Detect which cell encompasses the target text, then output its (X, Y) center coordinate. 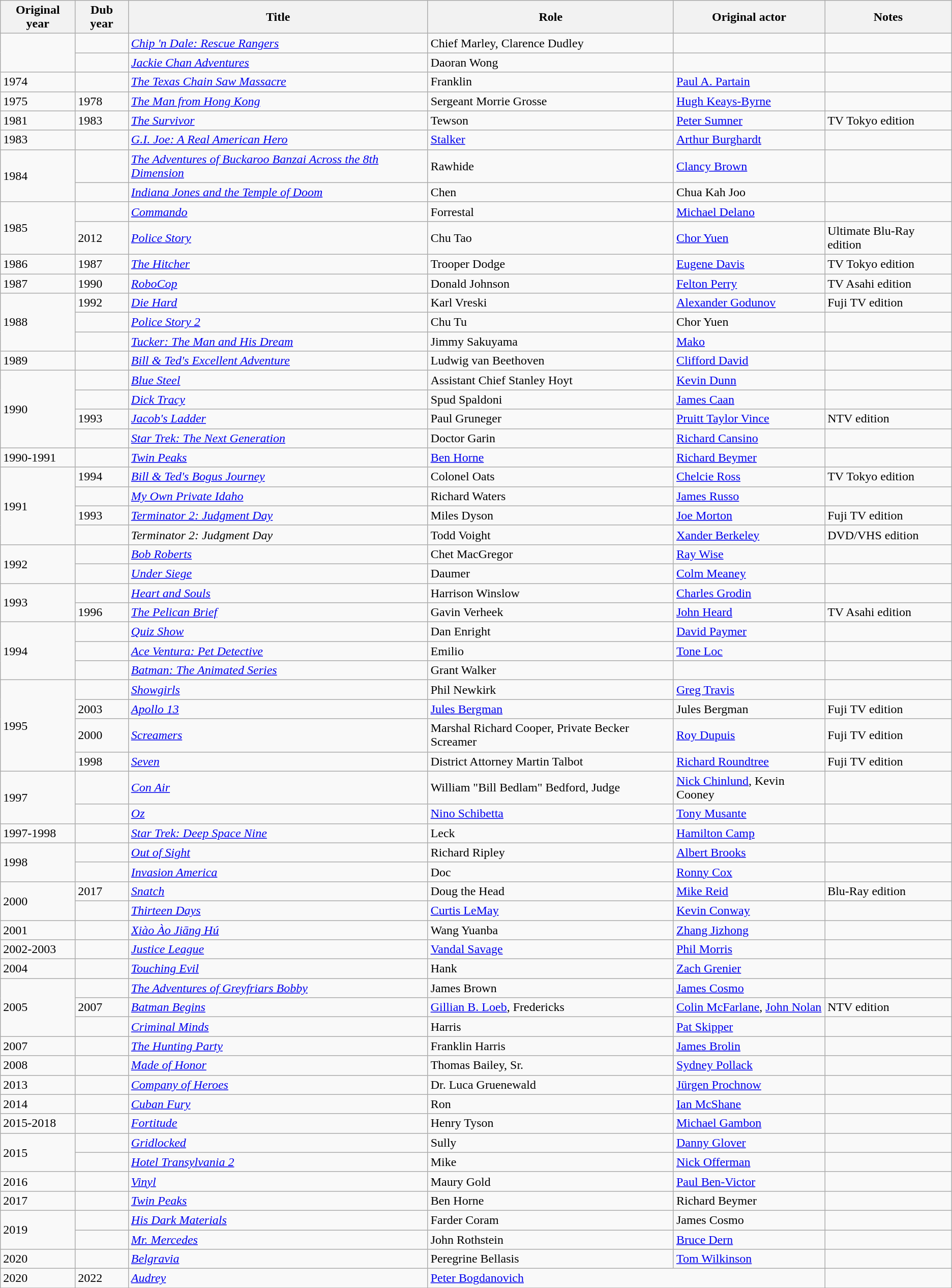
Chelcie Ross (749, 477)
DVD/VHS edition (888, 535)
The Pelican Brief (278, 612)
Harrison Winslow (550, 593)
2015 (38, 1152)
Doug the Head (550, 891)
James Brown (550, 988)
Nick Offerman (749, 1162)
Roy Dupuis (749, 735)
Karl Vreski (550, 303)
Xander Berkeley (749, 535)
Clifford David (749, 361)
Fortitude (278, 1123)
2004 (38, 969)
Michael Gambon (749, 1123)
Hugh Keays-Byrne (749, 101)
Felton Perry (749, 283)
Richard Waters (550, 496)
David Paymer (749, 632)
The Man from Hong Kong (278, 101)
Screamers (278, 735)
Greg Travis (749, 690)
1985 (38, 228)
Paul Ben-Victor (749, 1181)
Invasion America (278, 872)
The Adventures of Buckaroo Banzai Across the 8th Dimension (278, 166)
Mike Reid (749, 891)
The Hunting Party (278, 1046)
The Hitcher (278, 264)
2013 (38, 1085)
John Heard (749, 612)
1975 (38, 101)
Colin McFarlane, John Nolan (749, 1007)
1991 (38, 506)
Bruce Dern (749, 1240)
Mako (749, 342)
Dick Tracy (278, 400)
Paul Gruneger (550, 419)
James Brolin (749, 1046)
1996 (102, 612)
Paul A. Partain (749, 82)
2002-2003 (38, 949)
G.I. Joe: A Real American Hero (278, 140)
Curtis LeMay (550, 910)
Snatch (278, 891)
Con Air (278, 788)
Ronny Cox (749, 872)
Nino Schibetta (550, 814)
Chief Marley, Clarence Dudley (550, 43)
1990-1991 (38, 457)
Vandal Savage (550, 949)
Dan Enright (550, 632)
Michael Delano (749, 211)
Ultimate Blu-Ray edition (888, 238)
Forrestal (550, 211)
Phil Newkirk (550, 690)
2003 (102, 709)
Oz (278, 814)
Chu Tu (550, 322)
Sergeant Morrie Grosse (550, 101)
Batman: The Animated Series (278, 670)
Tucker: The Man and His Dream (278, 342)
Company of Heroes (278, 1085)
Clancy Brown (749, 166)
Jimmy Sakuyama (550, 342)
Original actor (749, 17)
1995 (38, 726)
Chet MacGregor (550, 554)
2014 (38, 1104)
Touching Evil (278, 969)
2016 (38, 1181)
1981 (38, 120)
Zhang Jizhong (749, 930)
Pat Skipper (749, 1027)
Jacob's Ladder (278, 419)
Role (550, 17)
Title (278, 17)
Apollo 13 (278, 709)
Ludwig van Beethoven (550, 361)
Jackie Chan Adventures (278, 63)
Franklin Harris (550, 1046)
Franklin (550, 82)
Peter Sumner (749, 120)
Zach Grenier (749, 969)
Pruitt Taylor Vince (749, 419)
Daoran Wong (550, 63)
Harris (550, 1027)
Peregrine Bellasis (550, 1259)
2008 (38, 1065)
Alexander Godunov (749, 303)
Vinyl (278, 1181)
Out of Sight (278, 852)
Rawhide (550, 166)
His Dark Materials (278, 1220)
District Attorney Martin Talbot (550, 761)
Belgravia (278, 1259)
Danny Glover (749, 1143)
Notes (888, 17)
James Russo (749, 496)
The Survivor (278, 120)
Wang Yuanba (550, 930)
Colonel Oats (550, 477)
2015-2018 (38, 1123)
Heart and Souls (278, 593)
Thirteen Days (278, 910)
Mr. Mercedes (278, 1240)
Trooper Dodge (550, 264)
Daumer (550, 573)
Marshal Richard Cooper, Private Becker Screamer (550, 735)
2022 (102, 1278)
Farder Coram (550, 1220)
Peter Bogdanovich (626, 1278)
Hank (550, 969)
Hotel Transylvania 2 (278, 1162)
Audrey (278, 1278)
Gavin Verheek (550, 612)
Doctor Garin (550, 438)
Gridlocked (278, 1143)
Ron (550, 1104)
Colm Meaney (749, 573)
Dr. Luca Gruenewald (550, 1085)
Cuban Fury (278, 1104)
Leck (550, 833)
Xiào Ào Jiāng Hú (278, 930)
James Caan (749, 400)
Bill & Ted's Excellent Adventure (278, 361)
RoboCop (278, 283)
1988 (38, 322)
Emilio (550, 651)
1989 (38, 361)
Kevin Dunn (749, 380)
Chu Tao (550, 238)
Star Trek: Deep Space Nine (278, 833)
Richard Ripley (550, 852)
1974 (38, 82)
Blue Steel (278, 380)
Batman Begins (278, 1007)
2019 (38, 1230)
2012 (102, 238)
Sully (550, 1143)
Blu-Ray edition (888, 891)
Justice League (278, 949)
Albert Brooks (749, 852)
John Rothstein (550, 1240)
Ace Ventura: Pet Detective (278, 651)
Thomas Bailey, Sr. (550, 1065)
Richard Cansino (749, 438)
The Texas Chain Saw Massacre (278, 82)
Miles Dyson (550, 515)
Commando (278, 211)
Phil Morris (749, 949)
Mike (550, 1162)
Henry Tyson (550, 1123)
Bill & Ted's Bogus Journey (278, 477)
Police Story 2 (278, 322)
Ian McShane (749, 1104)
Eugene Davis (749, 264)
Dub year (102, 17)
1978 (102, 101)
Spud Spaldoni (550, 400)
Doc (550, 872)
Richard Roundtree (749, 761)
Assistant Chief Stanley Hoyt (550, 380)
Arthur Burghardt (749, 140)
Ray Wise (749, 554)
Showgirls (278, 690)
Die Hard (278, 303)
1997-1998 (38, 833)
Criminal Minds (278, 1027)
Star Trek: The Next Generation (278, 438)
2001 (38, 930)
William "Bill Bedlam" Bedford, Judge (550, 788)
Donald Johnson (550, 283)
Jürgen Prochnow (749, 1085)
1986 (38, 264)
Todd Voight (550, 535)
Seven (278, 761)
1984 (38, 176)
Charles Grodin (749, 593)
Original year (38, 17)
Grant Walker (550, 670)
Chip 'n Dale: Rescue Rangers (278, 43)
Maury Gold (550, 1181)
Hamilton Camp (749, 833)
Tony Musante (749, 814)
Nick Chinlund, Kevin Cooney (749, 788)
1997 (38, 797)
Indiana Jones and the Temple of Doom (278, 192)
Tom Wilkinson (749, 1259)
Chua Kah Joo (749, 192)
Joe Morton (749, 515)
Made of Honor (278, 1065)
Tone Loc (749, 651)
Police Story (278, 238)
Tewson (550, 120)
Gillian B. Loeb, Fredericks (550, 1007)
My Own Private Idaho (278, 496)
Stalker (550, 140)
Bob Roberts (278, 554)
Sydney Pollack (749, 1065)
The Adventures of Greyfriars Bobby (278, 988)
Quiz Show (278, 632)
2005 (38, 1007)
Under Siege (278, 573)
Kevin Conway (749, 910)
Chen (550, 192)
